Find where the given text appears and provide that cell's center as (x, y) coordinate. 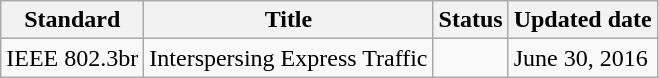
Standard (72, 20)
Updated date (582, 20)
Interspersing Express Traffic (288, 58)
IEEE 802.3br (72, 58)
June 30, 2016 (582, 58)
Title (288, 20)
Status (470, 20)
